For the text-containing cell, return its midpoint in (x, y) coordinate format. 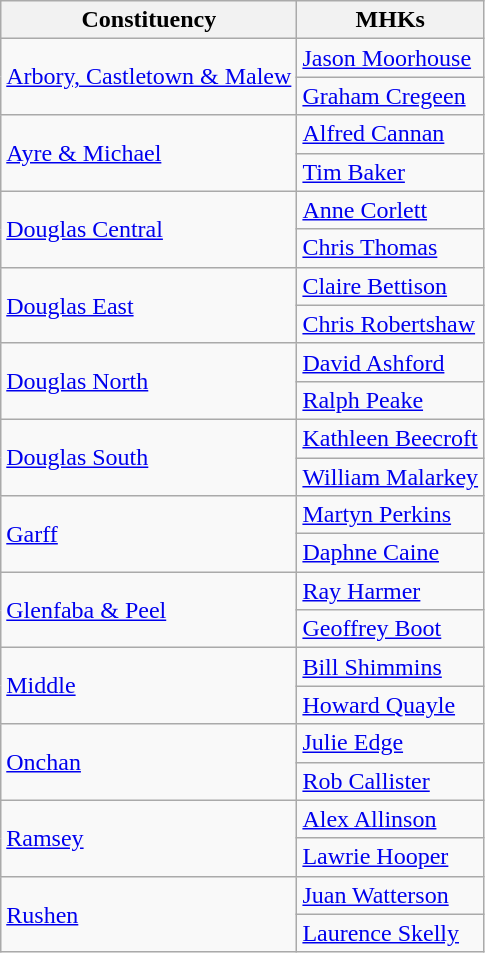
Alex Allinson (390, 819)
Chris Thomas (390, 248)
Howard Quayle (390, 705)
Bill Shimmins (390, 667)
Claire Bettison (390, 286)
Constituency (149, 20)
Geoffrey Boot (390, 629)
Ramsey (149, 838)
Alfred Cannan (390, 134)
MHKs (390, 20)
Onchan (149, 762)
Jason Moorhouse (390, 58)
Douglas Central (149, 229)
Graham Cregeen (390, 96)
Kathleen Beecroft (390, 438)
Martyn Perkins (390, 515)
Tim Baker (390, 172)
Glenfaba & Peel (149, 610)
David Ashford (390, 362)
Rob Callister (390, 781)
William Malarkey (390, 477)
Arbory, Castletown & Malew (149, 77)
Garff (149, 534)
Lawrie Hooper (390, 857)
Julie Edge (390, 743)
Daphne Caine (390, 553)
Chris Robertshaw (390, 324)
Middle (149, 686)
Rushen (149, 914)
Douglas East (149, 305)
Douglas South (149, 457)
Laurence Skelly (390, 933)
Anne Corlett (390, 210)
Ralph Peake (390, 400)
Juan Watterson (390, 895)
Ray Harmer (390, 591)
Ayre & Michael (149, 153)
Douglas North (149, 381)
